Identify which cell holds the provided text, then report its (x, y) central coordinate. 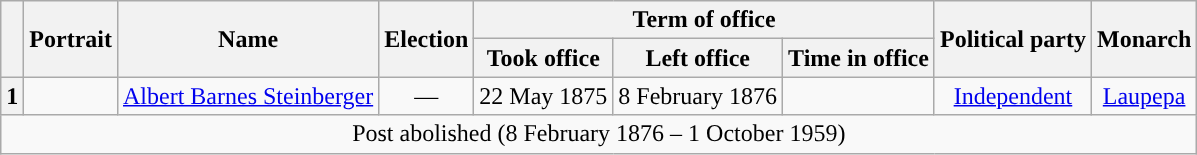
Name (248, 39)
Independent (1012, 96)
Post abolished (8 February 1876 – 1 October 1959) (599, 134)
22 May 1875 (544, 96)
Time in office (859, 58)
Monarch (1144, 39)
Took office (544, 58)
1 (12, 96)
Term of office (704, 20)
Political party (1012, 39)
8 February 1876 (698, 96)
Portrait (71, 39)
— (426, 96)
Election (426, 39)
Laupepa (1144, 96)
Left office (698, 58)
Albert Barnes Steinberger (248, 96)
